Capture the cell that displays the provided text and extract its [X, Y] central coordinate. 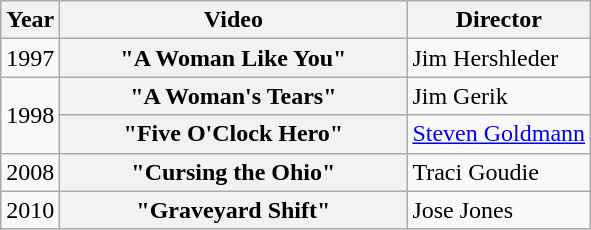
Video [234, 20]
"Five O'Clock Hero" [234, 134]
"A Woman's Tears" [234, 96]
Jim Gerik [499, 96]
Year [30, 20]
Traci Goudie [499, 172]
1997 [30, 58]
2008 [30, 172]
Director [499, 20]
2010 [30, 210]
Steven Goldmann [499, 134]
Jim Hershleder [499, 58]
"Graveyard Shift" [234, 210]
"A Woman Like You" [234, 58]
1998 [30, 115]
"Cursing the Ohio" [234, 172]
Jose Jones [499, 210]
